Output the (X, Y) coordinate of the center of the cell containing the given text.  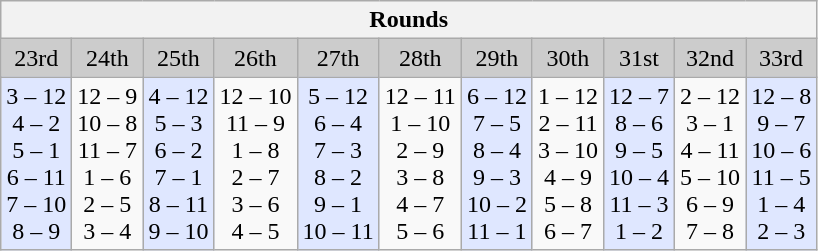
27th (338, 58)
12 – 910 – 811 – 71 – 62 – 53 – 4 (108, 164)
12 – 89 – 710 – 611 – 51 – 42 – 3 (782, 164)
25th (178, 58)
5 – 126 – 47 – 38 – 29 – 110 – 11 (338, 164)
30th (568, 58)
12 – 111 – 102 – 93 – 84 – 75 – 6 (420, 164)
28th (420, 58)
32nd (710, 58)
6 – 127 – 58 – 49 – 310 – 211 – 1 (496, 164)
3 – 124 – 25 – 16 – 117 – 108 – 9 (36, 164)
24th (108, 58)
33rd (782, 58)
2 – 123 – 14 – 115 – 106 – 97 – 8 (710, 164)
12 – 1011 – 91 – 82 – 73 – 64 – 5 (256, 164)
1 – 122 – 113 – 104 – 95 – 86 – 7 (568, 164)
23rd (36, 58)
4 – 125 – 36 – 27 – 18 – 119 – 10 (178, 164)
26th (256, 58)
12 – 78 – 69 – 510 – 411 – 31 – 2 (638, 164)
31st (638, 58)
Rounds (409, 20)
29th (496, 58)
